Extract the (X, Y) coordinate from the center of the cell holding the provided text.  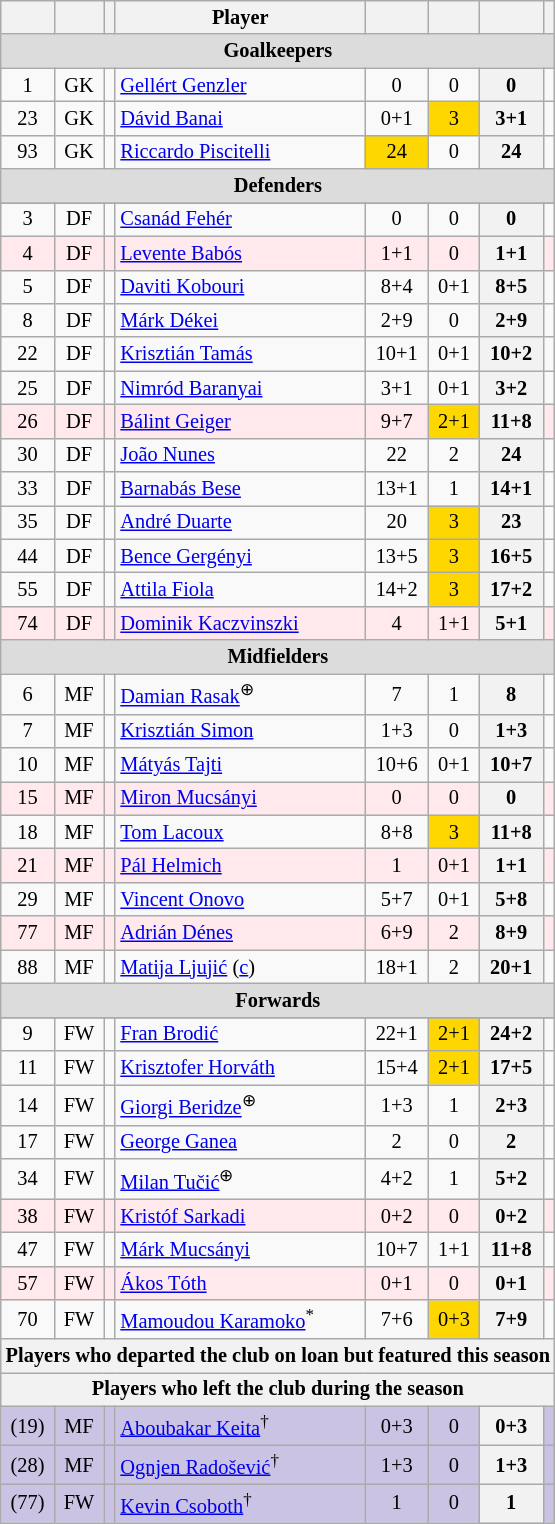
10 (28, 765)
Milan Tučić⊕ (240, 1178)
26 (28, 421)
Adrián Dénes (240, 933)
Giorgi Beridze⊕ (240, 1104)
Márk Dékei (240, 320)
Dominik Kaczvinszki (240, 623)
Mamoudou Karamoko* (240, 1320)
Fran Brodić (240, 1034)
8+9 (511, 933)
74 (28, 623)
Riccardo Piscitelli (240, 152)
47 (28, 1249)
20 (396, 522)
17+2 (511, 589)
8+5 (511, 287)
Kevin Csoboth† (240, 1504)
Pál Helmich (240, 866)
6+9 (396, 933)
15 (28, 798)
Ákos Tóth (240, 1283)
Vincent Onovo (240, 899)
André Duarte (240, 522)
38 (28, 1216)
Bence Gergényi (240, 556)
44 (28, 556)
11 (28, 1067)
10+2 (511, 354)
6 (28, 693)
Dávid Banai (240, 118)
16+5 (511, 556)
30 (28, 455)
Barnabás Bese (240, 489)
17+5 (511, 1067)
55 (28, 589)
21 (28, 866)
35 (28, 522)
5+1 (511, 623)
5+7 (396, 899)
Krisztián Simon (240, 731)
93 (28, 152)
(19) (28, 1426)
14+2 (396, 589)
29 (28, 899)
14 (28, 1104)
Daviti Kobouri (240, 287)
7+9 (511, 1320)
13+5 (396, 556)
57 (28, 1283)
Levente Babós (240, 253)
14+1 (511, 489)
77 (28, 933)
Krisztián Tamás (240, 354)
34 (28, 1178)
9 (28, 1034)
Kristóf Sarkadi (240, 1216)
Matija Ljujić (c) (240, 967)
13+1 (396, 489)
Csanád Fehér (240, 219)
Players who departed the club on loan but featured this season (278, 1356)
22+1 (396, 1034)
70 (28, 1320)
Miron Mucsányi (240, 798)
10+6 (396, 765)
Tom Lacoux (240, 832)
Midfielders (278, 657)
5+2 (511, 1178)
15+4 (396, 1067)
Defenders (278, 186)
Attila Fiola (240, 589)
4+2 (396, 1178)
Bálint Geiger (240, 421)
Ognjen Radošević† (240, 1464)
10+1 (396, 354)
Forwards (278, 1000)
Player (240, 17)
Márk Mucsányi (240, 1249)
(77) (28, 1504)
18+1 (396, 967)
Gellért Genzler (240, 85)
8+4 (396, 287)
(28) (28, 1464)
Aboubakar Keita† (240, 1426)
18 (28, 832)
25 (28, 388)
5+8 (511, 899)
9+7 (396, 421)
20+1 (511, 967)
7+6 (396, 1320)
Damian Rasak⊕ (240, 693)
João Nunes (240, 455)
33 (28, 489)
Goalkeepers (278, 51)
Players who left the club during the season (278, 1389)
24+2 (511, 1034)
Mátyás Tajti (240, 765)
Nimród Baranyai (240, 388)
Krisztofer Horváth (240, 1067)
3+2 (511, 388)
George Ganea (240, 1142)
88 (28, 967)
8+8 (396, 832)
5 (28, 287)
17 (28, 1142)
2+3 (511, 1104)
